Output the [x, y] coordinate of the center of the cell containing the given text.  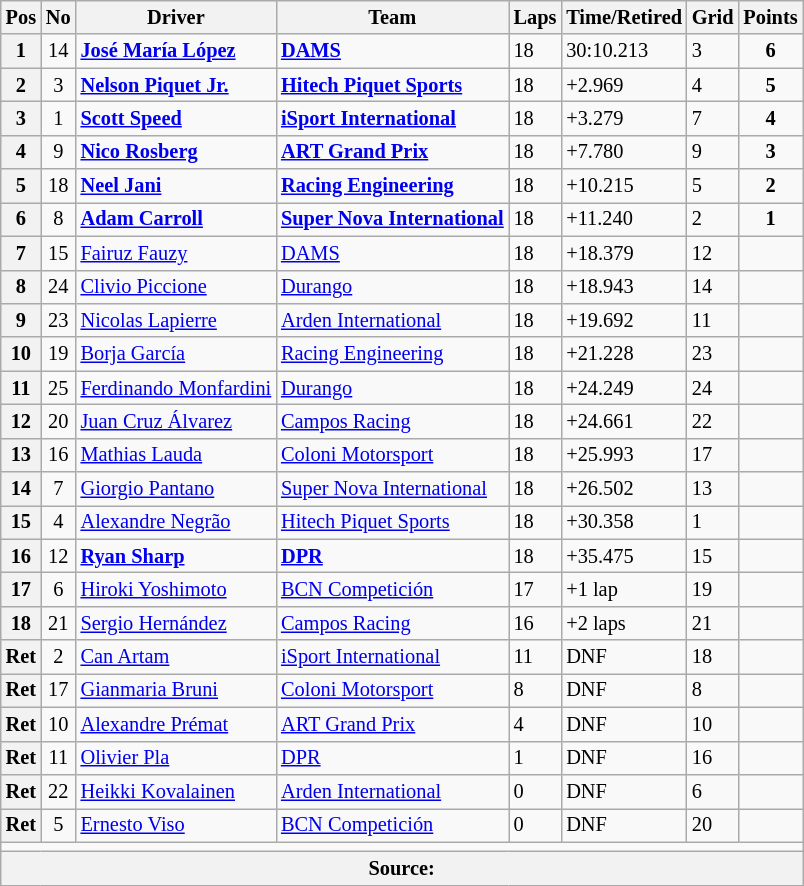
Juan Cruz Álvarez [176, 421]
Pos [21, 17]
25 [58, 388]
+24.661 [624, 421]
+11.240 [624, 219]
Alexandre Prémat [176, 724]
Nico Rosberg [176, 152]
+35.475 [624, 556]
30:10.213 [624, 51]
+18.379 [624, 253]
+2 laps [624, 623]
+30.358 [624, 522]
Ernesto Viso [176, 825]
Hiroki Yoshimoto [176, 589]
+3.279 [624, 118]
+1 lap [624, 589]
+19.692 [624, 320]
Team [392, 17]
+2.969 [624, 85]
José María López [176, 51]
Driver [176, 17]
Nicolas Lapierre [176, 320]
Adam Carroll [176, 219]
Ryan Sharp [176, 556]
Alexandre Negrão [176, 522]
+26.502 [624, 489]
+10.215 [624, 186]
Scott Speed [176, 118]
Source: [402, 868]
Laps [536, 17]
Points [770, 17]
Borja García [176, 354]
Sergio Hernández [176, 623]
Heikki Kovalainen [176, 791]
Gianmaria Bruni [176, 690]
Time/Retired [624, 17]
+24.249 [624, 388]
Ferdinando Monfardini [176, 388]
Neel Jani [176, 186]
Fairuz Fauzy [176, 253]
Clivio Piccione [176, 287]
+25.993 [624, 455]
+7.780 [624, 152]
No [58, 17]
Nelson Piquet Jr. [176, 85]
Giorgio Pantano [176, 489]
+21.228 [624, 354]
Can Artam [176, 657]
Mathias Lauda [176, 455]
+18.943 [624, 287]
Grid [713, 17]
Olivier Pla [176, 758]
